Provide the [X, Y] coordinate of the cell's center where the given text is located.  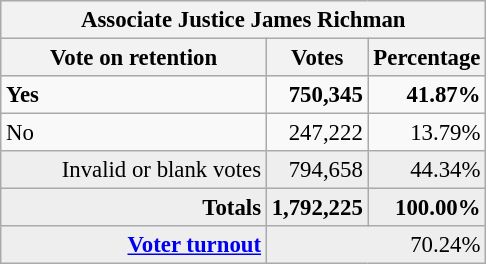
13.79% [427, 133]
Percentage [427, 58]
41.87% [427, 95]
1,792,225 [317, 208]
70.24% [376, 245]
Yes [134, 95]
100.00% [427, 208]
Totals [134, 208]
Vote on retention [134, 58]
Invalid or blank votes [134, 170]
No [134, 133]
247,222 [317, 133]
Associate Justice James Richman [244, 20]
44.34% [427, 170]
750,345 [317, 95]
Voter turnout [134, 245]
Votes [317, 58]
794,658 [317, 170]
